Identify which cell holds the provided text, then report its [x, y] central coordinate. 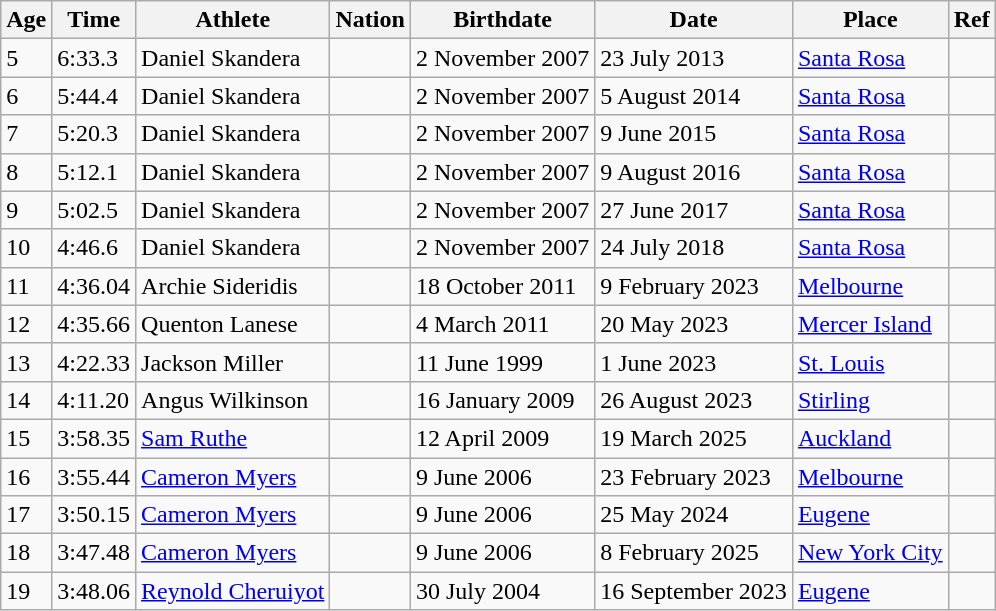
4 March 2011 [502, 324]
17 [26, 515]
23 July 2013 [694, 58]
5:20.3 [94, 134]
Birthdate [502, 20]
5:44.4 [94, 96]
16 [26, 477]
15 [26, 438]
3:47.48 [94, 553]
5:02.5 [94, 210]
Archie Sideridis [233, 286]
6 [26, 96]
5 [26, 58]
26 August 2023 [694, 400]
New York City [870, 553]
16 January 2009 [502, 400]
13 [26, 362]
Quenton Lanese [233, 324]
5:12.1 [94, 172]
4:22.33 [94, 362]
16 September 2023 [694, 591]
1 June 2023 [694, 362]
8 [26, 172]
4:35.66 [94, 324]
14 [26, 400]
18 [26, 553]
Reynold Cheruiyot [233, 591]
Place [870, 20]
4:46.6 [94, 248]
Mercer Island [870, 324]
4:36.04 [94, 286]
11 [26, 286]
19 March 2025 [694, 438]
5 August 2014 [694, 96]
12 April 2009 [502, 438]
8 February 2025 [694, 553]
20 May 2023 [694, 324]
24 July 2018 [694, 248]
Jackson Miller [233, 362]
19 [26, 591]
Sam Ruthe [233, 438]
9 June 2015 [694, 134]
3:58.35 [94, 438]
Nation [370, 20]
10 [26, 248]
6:33.3 [94, 58]
9 [26, 210]
9 August 2016 [694, 172]
Stirling [870, 400]
Age [26, 20]
27 June 2017 [694, 210]
Auckland [870, 438]
9 February 2023 [694, 286]
3:48.06 [94, 591]
Athlete [233, 20]
12 [26, 324]
11 June 1999 [502, 362]
Time [94, 20]
4:11.20 [94, 400]
Ref [972, 20]
25 May 2024 [694, 515]
7 [26, 134]
3:55.44 [94, 477]
30 July 2004 [502, 591]
St. Louis [870, 362]
Angus Wilkinson [233, 400]
23 February 2023 [694, 477]
18 October 2011 [502, 286]
Date [694, 20]
3:50.15 [94, 515]
